Identify which cell holds the provided text, then report its (x, y) central coordinate. 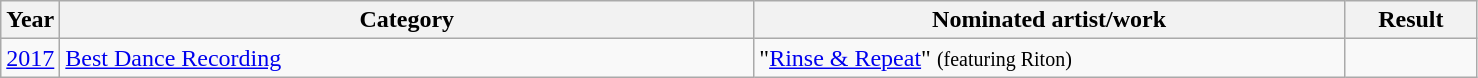
Category (407, 20)
Nominated artist/work (1050, 20)
Year (30, 20)
Best Dance Recording (407, 58)
Result (1410, 20)
2017 (30, 58)
"Rinse & Repeat" (featuring Riton) (1050, 58)
